Pinpoint the cell where the given text exists, returning its (x, y) midpoint coordinate. 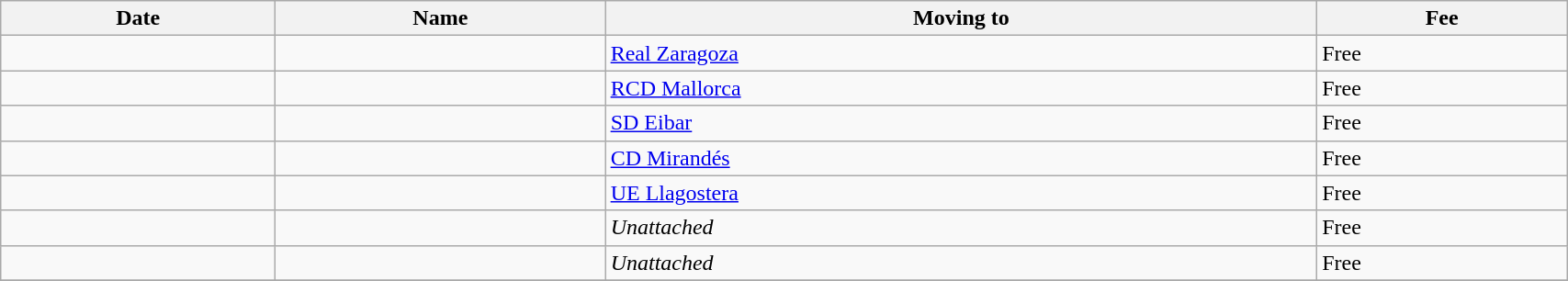
Name (441, 18)
Real Zaragoza (961, 53)
Moving to (961, 18)
CD Mirandés (961, 158)
Date (138, 18)
Fee (1442, 18)
UE Llagostera (961, 193)
SD Eibar (961, 123)
RCD Mallorca (961, 88)
